Find where the given text appears and provide that cell's center as [X, Y] coordinate. 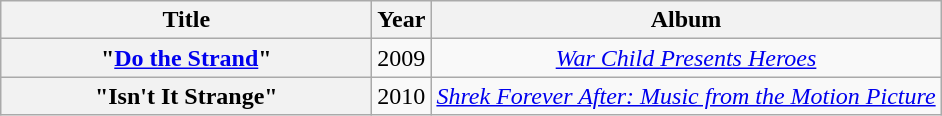
2009 [402, 58]
Year [402, 20]
"Isn't It Strange" [186, 96]
War Child Presents Heroes [686, 58]
"Do the Strand" [186, 58]
2010 [402, 96]
Album [686, 20]
Shrek Forever After: Music from the Motion Picture [686, 96]
Title [186, 20]
